Detect which cell encompasses the target text, then output its [x, y] center coordinate. 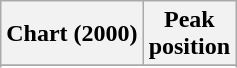
Peakposition [189, 34]
Chart (2000) [72, 34]
